Search for the cell housing the specified text and yield its [x, y] center coordinate. 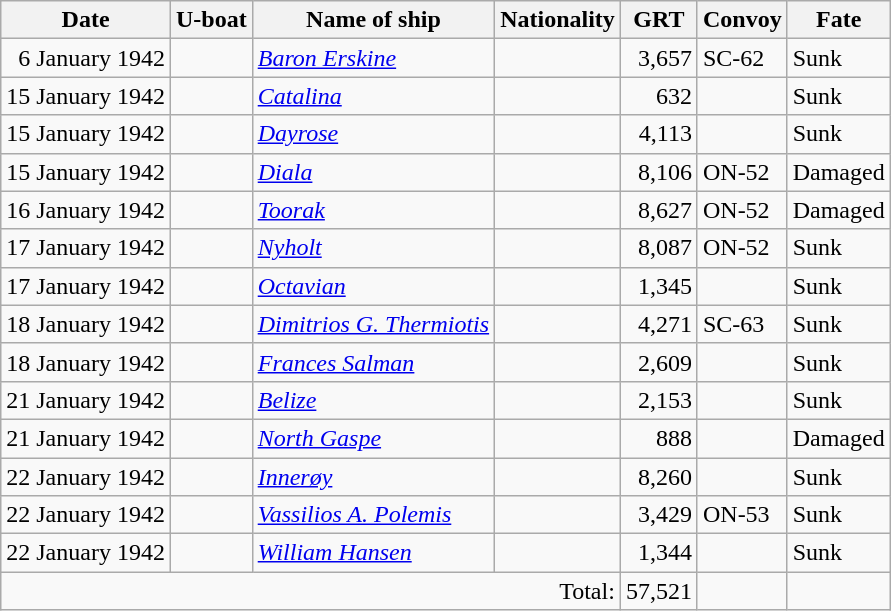
Baron Erskine [373, 58]
Nyholt [373, 248]
4,113 [658, 134]
8,627 [658, 210]
Fate [838, 20]
1,345 [658, 286]
Toorak [373, 210]
Date [86, 20]
3,657 [658, 58]
Name of ship [373, 20]
Dayrose [373, 134]
1,344 [658, 553]
Octavian [373, 286]
SC-62 [742, 58]
Catalina [373, 96]
Nationality [558, 20]
57,521 [658, 591]
SC-63 [742, 324]
888 [658, 438]
8,087 [658, 248]
Frances Salman [373, 362]
Dimitrios G. Thermiotis [373, 324]
632 [658, 96]
GRT [658, 20]
Total: [311, 591]
4,271 [658, 324]
U-boat [211, 20]
8,260 [658, 477]
Diala [373, 172]
Convoy [742, 20]
3,429 [658, 515]
ON-53 [742, 515]
William Hansen [373, 553]
16 January 1942 [86, 210]
2,153 [658, 400]
Belize [373, 400]
2,609 [658, 362]
Innerøy [373, 477]
6 January 1942 [86, 58]
Vassilios A. Polemis [373, 515]
North Gaspe [373, 438]
8,106 [658, 172]
